Scan for the cell matching the given text and deliver its (x, y) coordinate at center. 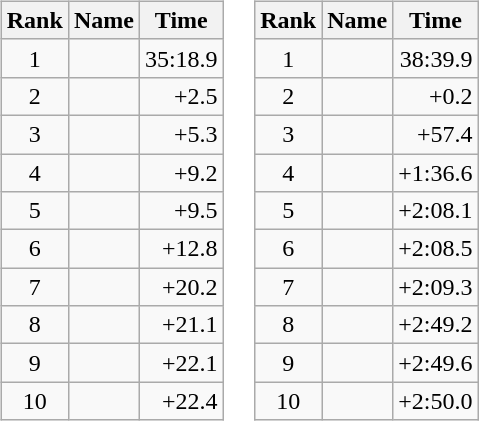
+0.2 (436, 96)
38:39.9 (436, 58)
+12.8 (181, 249)
+1:36.6 (436, 173)
+9.5 (181, 211)
+2:50.0 (436, 401)
+22.1 (181, 363)
+21.1 (181, 325)
+2:09.3 (436, 287)
+2.5 (181, 96)
+2:08.5 (436, 249)
+20.2 (181, 287)
+9.2 (181, 173)
35:18.9 (181, 58)
+5.3 (181, 134)
+57.4 (436, 134)
+2:49.6 (436, 363)
+22.4 (181, 401)
+2:08.1 (436, 211)
+2:49.2 (436, 325)
